Determine the [x, y] coordinate at the center of the cell enclosing the given text.  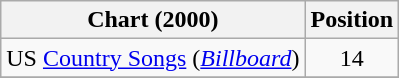
14 [352, 58]
Chart (2000) [153, 20]
Position [352, 20]
US Country Songs (Billboard) [153, 58]
